From the cell containing the given text, extract its center point as (x, y) coordinate. 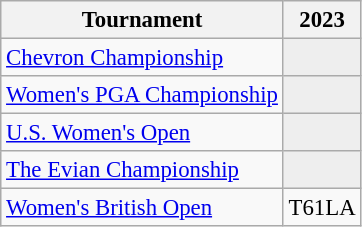
The Evian Championship (142, 170)
U.S. Women's Open (142, 133)
Tournament (142, 20)
Chevron Championship (142, 58)
2023 (322, 20)
Women's British Open (142, 208)
T61LA (322, 208)
Women's PGA Championship (142, 95)
